For the text-containing cell, return its midpoint in [X, Y] coordinate format. 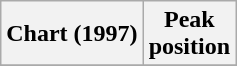
Peakposition [189, 34]
Chart (1997) [72, 34]
